Find where the given text appears and provide that cell's center as [x, y] coordinate. 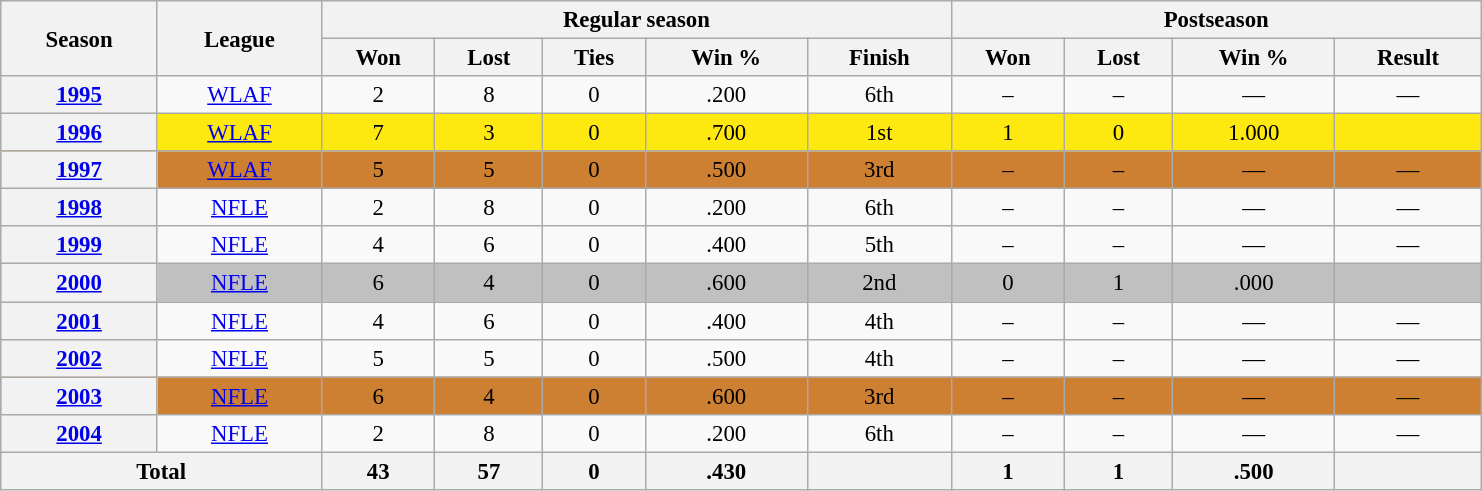
Result [1408, 58]
1997 [80, 170]
43 [378, 471]
2001 [80, 321]
1995 [80, 95]
2004 [80, 433]
5th [879, 245]
League [239, 38]
3 [489, 133]
Regular season [637, 20]
57 [489, 471]
.430 [726, 471]
2002 [80, 358]
2nd [879, 283]
1999 [80, 245]
Total [162, 471]
1st [879, 133]
Finish [879, 58]
Ties [594, 58]
1996 [80, 133]
.000 [1254, 283]
Postseason [1216, 20]
7 [378, 133]
1998 [80, 208]
2003 [80, 396]
Season [80, 38]
.700 [726, 133]
1.000 [1254, 133]
2000 [80, 283]
